Scan for the cell matching the given text and deliver its [x, y] coordinate at center. 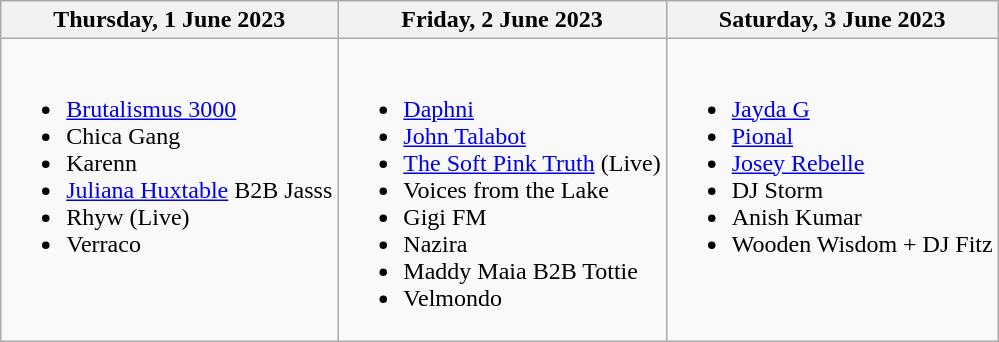
Thursday, 1 June 2023 [170, 20]
Saturday, 3 June 2023 [832, 20]
Jayda GPionalJosey RebelleDJ StormAnish KumarWooden Wisdom + DJ Fitz [832, 190]
Brutalismus 3000Chica GangKarennJuliana Huxtable B2B JasssRhyw (Live)Verraco [170, 190]
Friday, 2 June 2023 [502, 20]
DaphniJohn TalabotThe Soft Pink Truth (Live)Voices from the LakeGigi FMNaziraMaddy Maia B2B TottieVelmondo [502, 190]
